Identify which cell holds the provided text, then report its (X, Y) central coordinate. 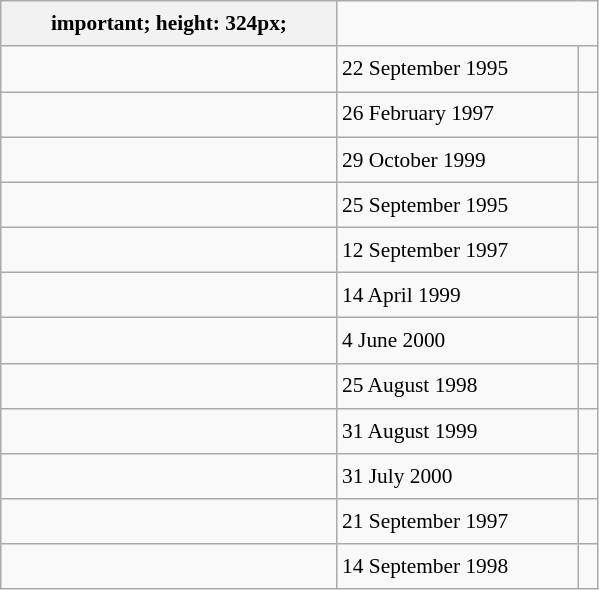
25 September 1995 (458, 204)
21 September 1997 (458, 522)
25 August 1998 (458, 386)
14 April 1999 (458, 296)
14 September 1998 (458, 566)
31 August 1999 (458, 430)
31 July 2000 (458, 476)
4 June 2000 (458, 340)
26 February 1997 (458, 114)
12 September 1997 (458, 250)
29 October 1999 (458, 160)
important; height: 324px; (169, 24)
22 September 1995 (458, 68)
